Output the (X, Y) coordinate of the center of the cell containing the given text.  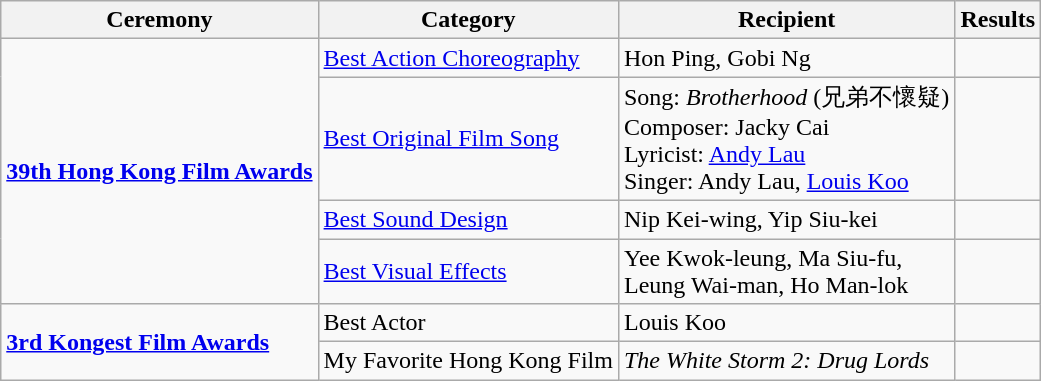
Category (468, 20)
Best Visual Effects (468, 270)
Hon Ping, Gobi Ng (786, 58)
Results (998, 20)
Best Original Film Song (468, 139)
3rd Kongest Film Awards (160, 342)
Recipient (786, 20)
Nip Kei-wing, Yip Siu-kei (786, 219)
Yee Kwok-leung, Ma Siu-fu, Leung Wai-man, Ho Man-lok (786, 270)
Song: Brotherhood (兄弟不懷疑)Composer: Jacky Cai Lyricist: Andy Lau Singer: Andy Lau, Louis Koo (786, 139)
Best Actor (468, 323)
Louis Koo (786, 323)
Best Sound Design (468, 219)
The White Storm 2: Drug Lords (786, 361)
Ceremony (160, 20)
Best Action Choreography (468, 58)
39th Hong Kong Film Awards (160, 172)
My Favorite Hong Kong Film (468, 361)
